Identify which cell holds the provided text, then report its (x, y) central coordinate. 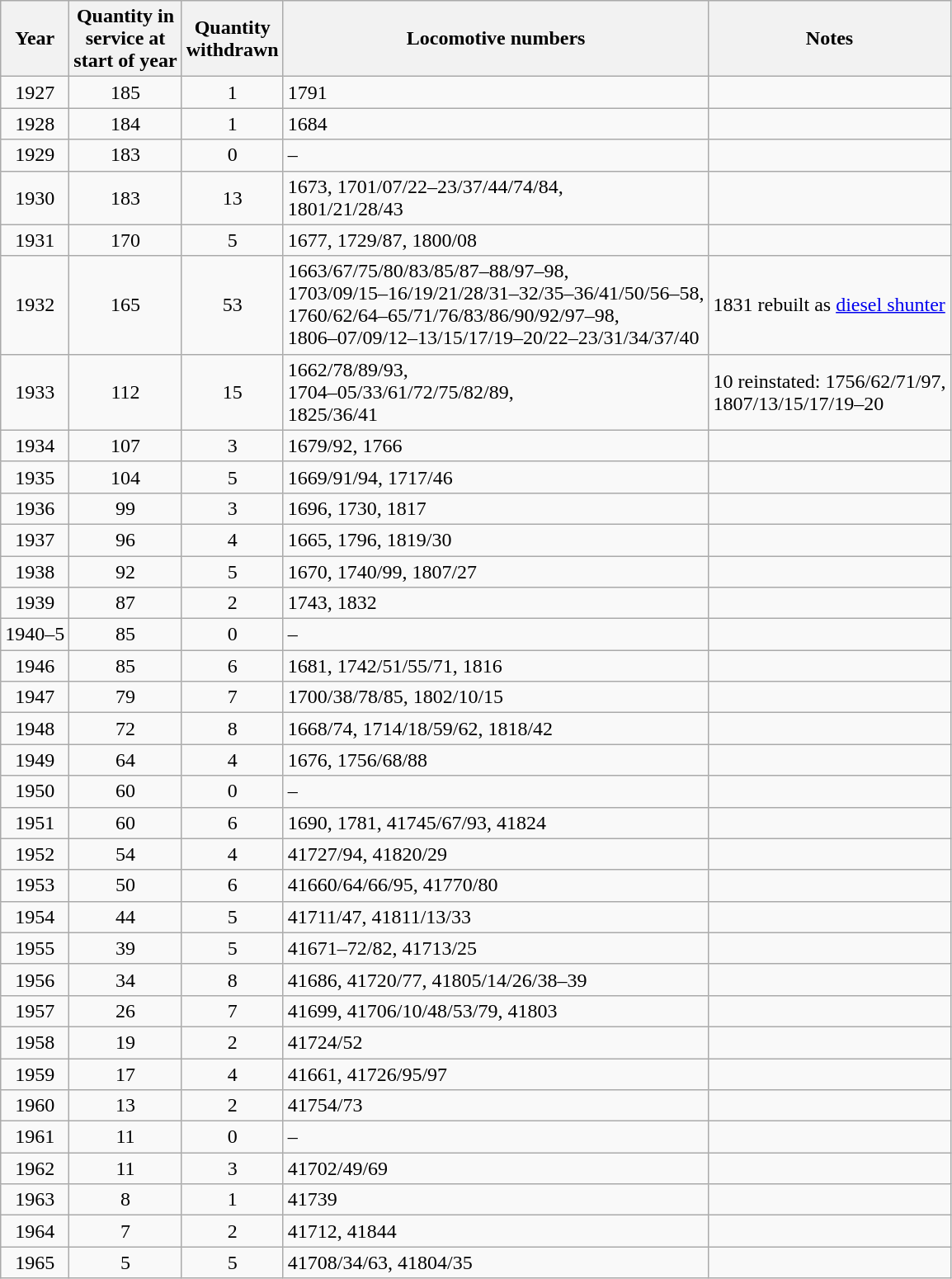
1939 (35, 603)
10 reinstated: 1756/62/71/97,1807/13/15/17/19–20 (830, 392)
41660/64/66/95, 41770/80 (496, 885)
1946 (35, 666)
Locomotive numbers (496, 39)
26 (125, 1011)
1949 (35, 760)
1927 (35, 92)
1743, 1832 (496, 603)
1938 (35, 572)
41708/34/63, 41804/35 (496, 1262)
1696, 1730, 1817 (496, 508)
1668/74, 1714/18/59/62, 1818/42 (496, 729)
41724/52 (496, 1042)
165 (125, 305)
1931 (35, 240)
107 (125, 446)
72 (125, 729)
1929 (35, 155)
1934 (35, 446)
1955 (35, 948)
1958 (35, 1042)
41661, 41726/95/97 (496, 1074)
1954 (35, 917)
41699, 41706/10/48/53/79, 41803 (496, 1011)
1669/91/94, 1717/46 (496, 477)
1947 (35, 697)
1935 (35, 477)
1936 (35, 508)
1951 (35, 823)
184 (125, 124)
Quantitywithdrawn (233, 39)
Year (35, 39)
112 (125, 392)
1932 (35, 305)
96 (125, 540)
1956 (35, 979)
50 (125, 885)
41671–72/82, 41713/25 (496, 948)
1964 (35, 1231)
54 (125, 854)
185 (125, 92)
1952 (35, 854)
1940–5 (35, 635)
1690, 1781, 41745/67/93, 41824 (496, 823)
41712, 41844 (496, 1231)
1957 (35, 1011)
1662/78/89/93,1704–05/33/61/72/75/82/89,1825/36/41 (496, 392)
1665, 1796, 1819/30 (496, 540)
1933 (35, 392)
1965 (35, 1262)
41702/49/69 (496, 1168)
1959 (35, 1074)
Quantity inservice atstart of year (125, 39)
99 (125, 508)
1677, 1729/87, 1800/08 (496, 240)
1960 (35, 1106)
170 (125, 240)
34 (125, 979)
19 (125, 1042)
92 (125, 572)
41686, 41720/77, 41805/14/26/38–39 (496, 979)
1963 (35, 1200)
1953 (35, 885)
41754/73 (496, 1106)
41727/94, 41820/29 (496, 854)
87 (125, 603)
1676, 1756/68/88 (496, 760)
44 (125, 917)
1961 (35, 1137)
79 (125, 697)
1948 (35, 729)
53 (233, 305)
1681, 1742/51/55/71, 1816 (496, 666)
1670, 1740/99, 1807/27 (496, 572)
1679/92, 1766 (496, 446)
17 (125, 1074)
64 (125, 760)
104 (125, 477)
1962 (35, 1168)
1937 (35, 540)
1673, 1701/07/22–23/37/44/74/84,1801/21/28/43 (496, 198)
1700/38/78/85, 1802/10/15 (496, 697)
1684 (496, 124)
41739 (496, 1200)
1928 (35, 124)
1930 (35, 198)
1831 rebuilt as diesel shunter (830, 305)
Notes (830, 39)
1791 (496, 92)
1950 (35, 791)
39 (125, 948)
41711/47, 41811/13/33 (496, 917)
15 (233, 392)
